Output the [X, Y] coordinate of the center of the cell containing the given text.  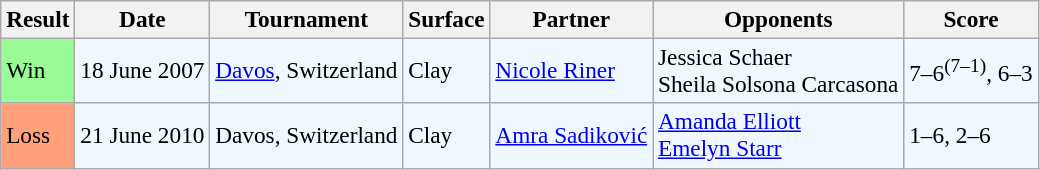
1–6, 2–6 [971, 136]
Date [142, 19]
Opponents [778, 19]
Jessica Schaer Sheila Solsona Carcasona [778, 70]
Tournament [306, 19]
Win [38, 70]
Partner [572, 19]
Result [38, 19]
Nicole Riner [572, 70]
Amanda Elliott Emelyn Starr [778, 136]
18 June 2007 [142, 70]
Amra Sadiković [572, 136]
7–6(7–1), 6–3 [971, 70]
Loss [38, 136]
Surface [446, 19]
21 June 2010 [142, 136]
Score [971, 19]
